Identify which cell holds the provided text, then report its (x, y) central coordinate. 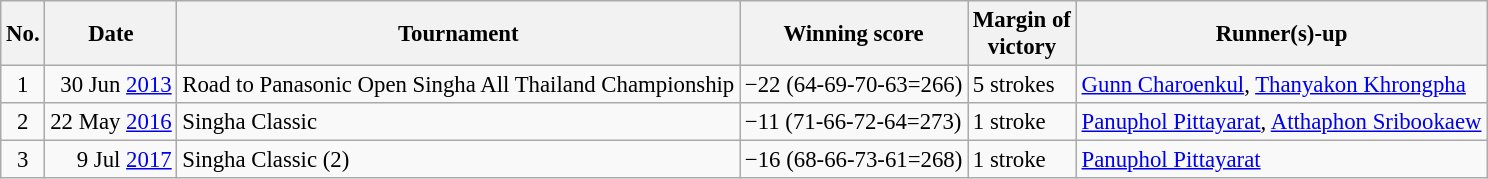
Panuphol Pittayarat, Atthaphon Sribookaew (1282, 122)
No. (23, 34)
Winning score (854, 34)
Panuphol Pittayarat (1282, 160)
−22 (64-69-70-63=266) (854, 85)
−16 (68-66-73-61=268) (854, 160)
1 (23, 85)
2 (23, 122)
Runner(s)-up (1282, 34)
3 (23, 160)
Road to Panasonic Open Singha All Thailand Championship (458, 85)
5 strokes (1022, 85)
22 May 2016 (111, 122)
Gunn Charoenkul, Thanyakon Khrongpha (1282, 85)
Date (111, 34)
Margin ofvictory (1022, 34)
Singha Classic (2) (458, 160)
−11 (71-66-72-64=273) (854, 122)
Tournament (458, 34)
30 Jun 2013 (111, 85)
Singha Classic (458, 122)
9 Jul 2017 (111, 160)
